Identify which cell holds the provided text, then report its [X, Y] central coordinate. 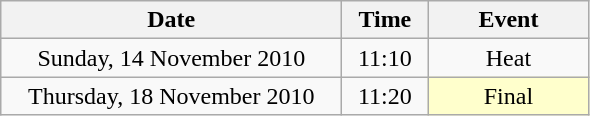
Heat [508, 58]
Sunday, 14 November 2010 [172, 58]
Event [508, 20]
Time [385, 20]
Date [172, 20]
11:10 [385, 58]
11:20 [385, 96]
Thursday, 18 November 2010 [172, 96]
Final [508, 96]
